Return (X, Y) of the center of cell containing provided text 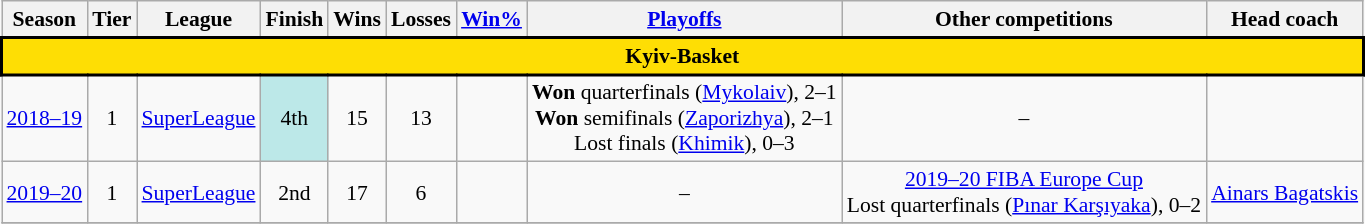
2018–19 (45, 118)
13 (421, 118)
Finish (295, 19)
6 (421, 192)
Other competitions (1024, 19)
League (198, 19)
Season (45, 19)
2019–20 (45, 192)
Wins (357, 19)
Ainars Bagatskis (1284, 192)
4th (295, 118)
Head coach (1284, 19)
15 (357, 118)
Win% (492, 19)
2019–20 FIBA Europe CupLost quarterfinals (Pınar Karşıyaka), 0–2 (1024, 192)
Playoffs (684, 19)
Tier (112, 19)
Kyiv-Basket (683, 56)
2nd (295, 192)
Won quarterfinals (Mykolaiv), 2–1Won semifinals (Zaporizhya), 2–1Lost finals (Khimik), 0–3 (684, 118)
17 (357, 192)
Losses (421, 19)
